From the cell containing the given text, extract its center point as [X, Y] coordinate. 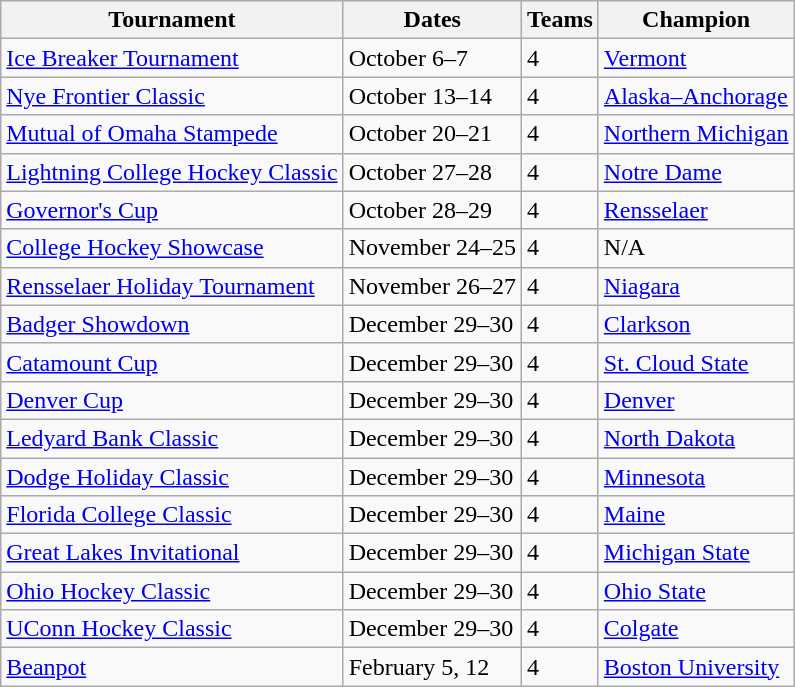
Badger Showdown [172, 324]
College Hockey Showcase [172, 248]
Dodge Holiday Classic [172, 477]
St. Cloud State [696, 362]
October 13–14 [432, 96]
Great Lakes Invitational [172, 553]
Maine [696, 515]
Denver [696, 400]
Minnesota [696, 477]
Vermont [696, 58]
Ohio State [696, 591]
Denver Cup [172, 400]
Colgate [696, 629]
Rensselaer [696, 210]
Catamount Cup [172, 362]
Florida College Classic [172, 515]
Ledyard Bank Classic [172, 438]
Northern Michigan [696, 134]
October 20–21 [432, 134]
October 27–28 [432, 172]
Rensselaer Holiday Tournament [172, 286]
Michigan State [696, 553]
Beanpot [172, 667]
North Dakota [696, 438]
Niagara [696, 286]
Nye Frontier Classic [172, 96]
Alaska–Anchorage [696, 96]
October 28–29 [432, 210]
Ice Breaker Tournament [172, 58]
Lightning College Hockey Classic [172, 172]
Teams [560, 20]
November 26–27 [432, 286]
February 5, 12 [432, 667]
Notre Dame [696, 172]
Mutual of Omaha Stampede [172, 134]
Champion [696, 20]
Tournament [172, 20]
Ohio Hockey Classic [172, 591]
Boston University [696, 667]
Dates [432, 20]
Clarkson [696, 324]
Governor's Cup [172, 210]
N/A [696, 248]
October 6–7 [432, 58]
UConn Hockey Classic [172, 629]
November 24–25 [432, 248]
